Provide the [X, Y] coordinate of the cell's center where the given text is located.  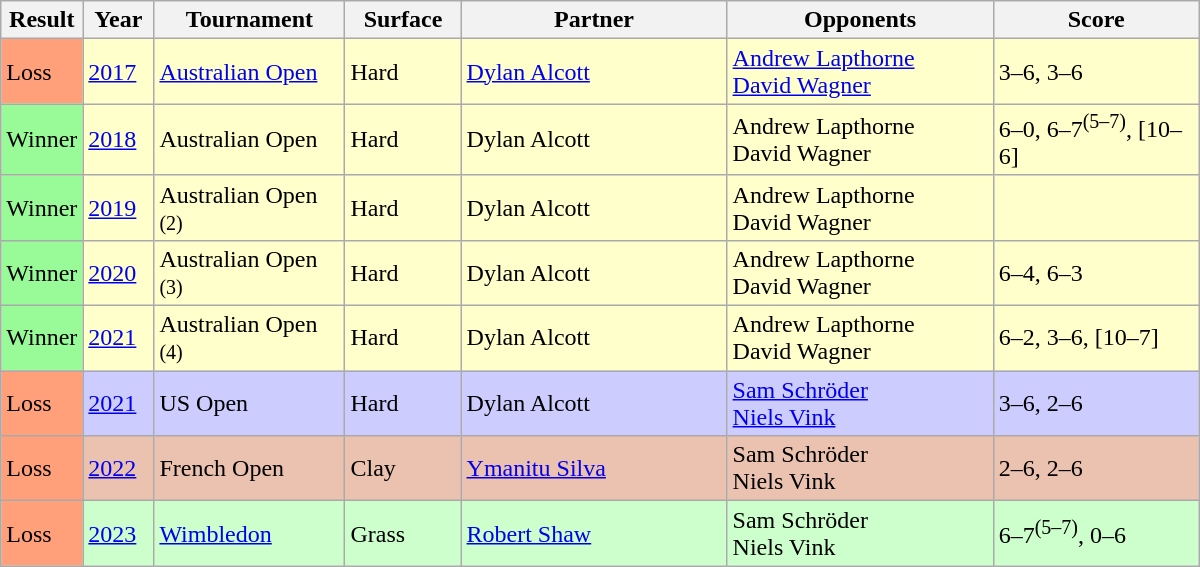
2019 [118, 208]
2018 [118, 140]
2022 [118, 468]
2023 [118, 534]
6–2, 3–6, [10–7] [1096, 338]
Result [42, 20]
2020 [118, 272]
Year [118, 20]
US Open [250, 404]
Score [1096, 20]
Surface [403, 20]
3–6, 3–6 [1096, 72]
French Open [250, 468]
6–7(5–7), 0–6 [1096, 534]
3–6, 2–6 [1096, 404]
Tournament [250, 20]
Ymanitu Silva [594, 468]
2017 [118, 72]
Clay [403, 468]
6–0, 6–7(5–7), [10–6] [1096, 140]
Australian Open (2) [250, 208]
Opponents [860, 20]
Australian Open (3) [250, 272]
2–6, 2–6 [1096, 468]
Australian Open (4) [250, 338]
6–4, 6–3 [1096, 272]
Grass [403, 534]
Wimbledon [250, 534]
Robert Shaw [594, 534]
Partner [594, 20]
